Determine the [X, Y] coordinate at the center of the cell enclosing the given text.  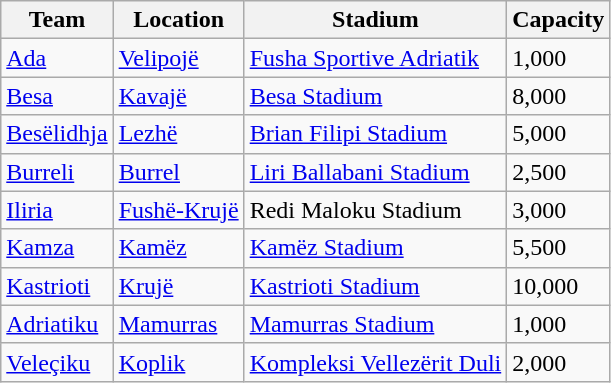
Kompleksi Vellezërit Duli [376, 362]
Fusha Sportive Adriatik [376, 58]
Besëlidhja [57, 134]
Kastrioti Stadium [376, 286]
10,000 [558, 286]
Mamurras Stadium [376, 324]
Capacity [558, 20]
Team [57, 20]
Kamza [57, 248]
5,000 [558, 134]
Liri Ballabani Stadium [376, 172]
Kavajë [178, 96]
Burrel [178, 172]
2,500 [558, 172]
Velipojë [178, 58]
Lezhë [178, 134]
Mamurras [178, 324]
3,000 [558, 210]
Kamëz Stadium [376, 248]
Besa [57, 96]
Kastrioti [57, 286]
Stadium [376, 20]
Brian Filipi Stadium [376, 134]
Besa Stadium [376, 96]
Redi Maloku Stadium [376, 210]
Burreli [57, 172]
Location [178, 20]
Krujë [178, 286]
Veleçiku [57, 362]
Fushë-Krujë [178, 210]
8,000 [558, 96]
5,500 [558, 248]
Kamëz [178, 248]
Adriatiku [57, 324]
Iliria [57, 210]
Koplik [178, 362]
2,000 [558, 362]
Ada [57, 58]
